Search for the cell housing the specified text and yield its [X, Y] center coordinate. 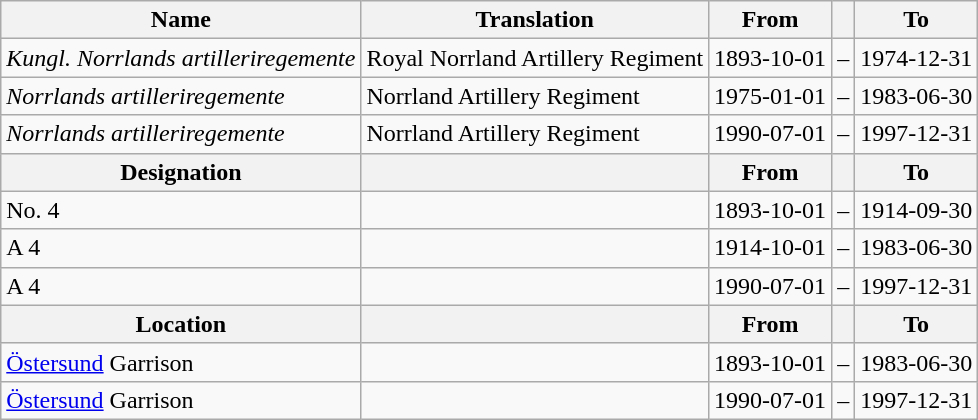
1914-10-01 [770, 248]
1975-01-01 [770, 96]
No. 4 [181, 210]
Location [181, 324]
Translation [535, 20]
Kungl. Norrlands artilleriregemente [181, 58]
Designation [181, 172]
Royal Norrland Artillery Regiment [535, 58]
Name [181, 20]
1914-09-30 [916, 210]
1974-12-31 [916, 58]
